Pinpoint the cell where the given text exists, returning its (x, y) midpoint coordinate. 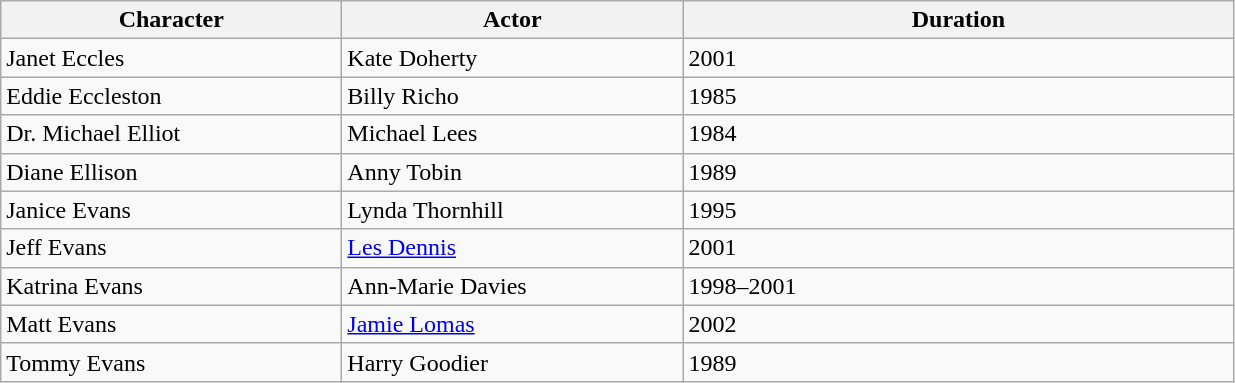
1995 (958, 210)
Diane Ellison (172, 172)
Character (172, 20)
Anny Tobin (512, 172)
Les Dennis (512, 248)
1984 (958, 134)
Harry Goodier (512, 362)
2002 (958, 324)
1998–2001 (958, 286)
Jeff Evans (172, 248)
Katrina Evans (172, 286)
Ann-Marie Davies (512, 286)
1985 (958, 96)
Actor (512, 20)
Lynda Thornhill (512, 210)
Michael Lees (512, 134)
Kate Doherty (512, 58)
Eddie Eccleston (172, 96)
Dr. Michael Elliot (172, 134)
Tommy Evans (172, 362)
Matt Evans (172, 324)
Billy Richo (512, 96)
Janice Evans (172, 210)
Jamie Lomas (512, 324)
Duration (958, 20)
Janet Eccles (172, 58)
